Scan for the cell matching the given text and deliver its (x, y) coordinate at center. 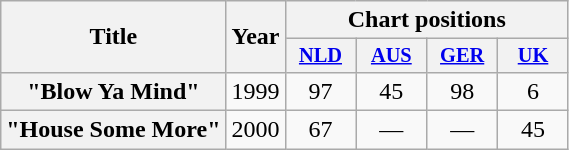
Title (114, 37)
GER (462, 56)
6 (534, 91)
AUS (392, 56)
97 (320, 91)
"Blow Ya Mind" (114, 91)
1999 (256, 91)
67 (320, 130)
UK (534, 56)
2000 (256, 130)
Year (256, 37)
"House Some More" (114, 130)
NLD (320, 56)
Chart positions (426, 20)
98 (462, 91)
